From the cell containing the given text, extract its center point as [X, Y] coordinate. 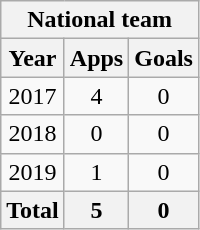
2019 [33, 172]
4 [96, 96]
2017 [33, 96]
Year [33, 58]
National team [100, 20]
5 [96, 210]
Total [33, 210]
Apps [96, 58]
1 [96, 172]
Goals [164, 58]
2018 [33, 134]
